Determine the (x, y) coordinate at the center of the cell enclosing the given text.  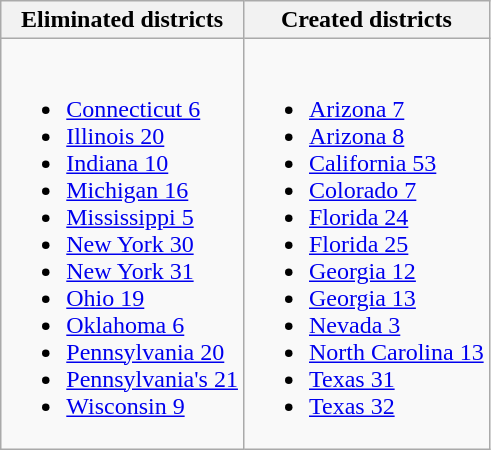
Eliminated districts (122, 20)
Arizona 7Arizona 8California 53Colorado 7Florida 24Florida 25Georgia 12Georgia 13Nevada 3North Carolina 13Texas 31Texas 32 (366, 244)
Created districts (366, 20)
Connecticut 6Illinois 20Indiana 10Michigan 16Mississippi 5New York 30New York 31Ohio 19Oklahoma 6Pennsylvania 20Pennsylvania's 21Wisconsin 9 (122, 244)
